Pinpoint the cell where the given text exists, returning its [X, Y] midpoint coordinate. 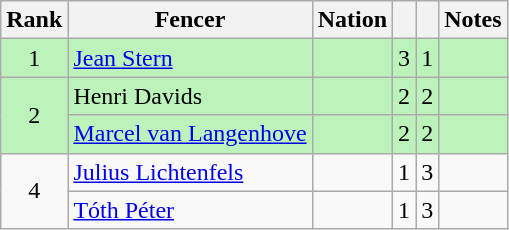
4 [34, 191]
Rank [34, 20]
Julius Lichtenfels [190, 172]
Marcel van Langenhove [190, 134]
Fencer [190, 20]
Henri Davids [190, 96]
Jean Stern [190, 58]
Nation [352, 20]
Tóth Péter [190, 210]
Notes [473, 20]
